Extract the [x, y] coordinate from the center of the cell holding the provided text.  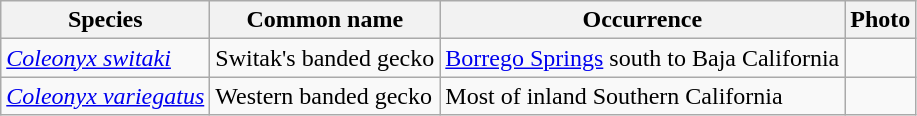
Common name [325, 20]
Coleonyx variegatus [106, 96]
Species [106, 20]
Photo [880, 20]
Coleonyx switaki [106, 58]
Occurrence [642, 20]
Borrego Springs south to Baja California [642, 58]
Western banded gecko [325, 96]
Most of inland Southern California [642, 96]
Switak's banded gecko [325, 58]
